Scan for the cell matching the given text and deliver its (x, y) coordinate at center. 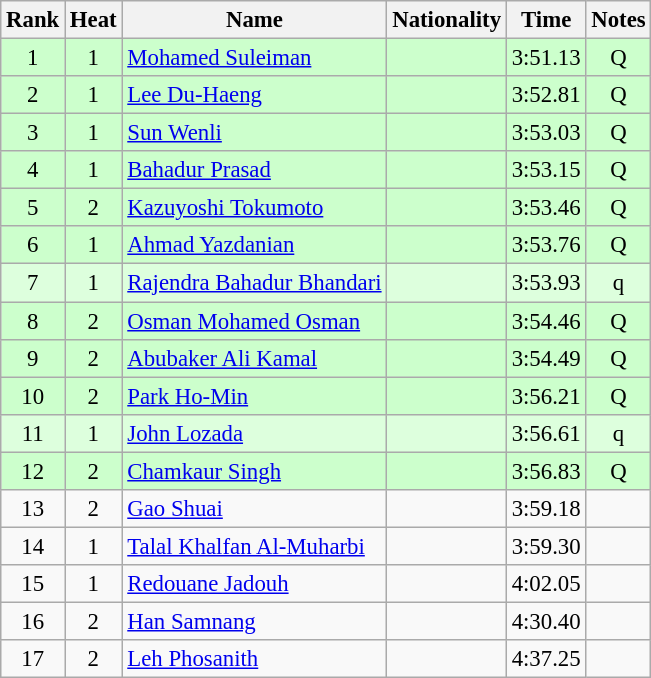
Lee Du-Haeng (254, 95)
9 (33, 358)
4 (33, 170)
Leh Phosanith (254, 659)
3:59.30 (546, 546)
John Lozada (254, 433)
Time (546, 20)
3:53.76 (546, 245)
3:53.46 (546, 208)
Han Samnang (254, 621)
Nationality (446, 20)
16 (33, 621)
4:30.40 (546, 621)
3:56.61 (546, 433)
3:56.21 (546, 396)
4:37.25 (546, 659)
17 (33, 659)
Kazuyoshi Tokumoto (254, 208)
3:51.13 (546, 58)
10 (33, 396)
Notes (618, 20)
3:53.15 (546, 170)
4:02.05 (546, 584)
Talal Khalfan Al-Muharbi (254, 546)
Abubaker Ali Kamal (254, 358)
3:54.46 (546, 321)
Heat (94, 20)
Mohamed Suleiman (254, 58)
14 (33, 546)
Gao Shuai (254, 509)
3:59.18 (546, 509)
Rajendra Bahadur Bhandari (254, 283)
Sun Wenli (254, 133)
15 (33, 584)
11 (33, 433)
Bahadur Prasad (254, 170)
3:56.83 (546, 471)
13 (33, 509)
8 (33, 321)
3:54.49 (546, 358)
7 (33, 283)
3 (33, 133)
5 (33, 208)
Redouane Jadouh (254, 584)
Ahmad Yazdanian (254, 245)
12 (33, 471)
Osman Mohamed Osman (254, 321)
3:53.03 (546, 133)
Rank (33, 20)
6 (33, 245)
Chamkaur Singh (254, 471)
3:52.81 (546, 95)
Name (254, 20)
Park Ho-Min (254, 396)
3:53.93 (546, 283)
